For the text-containing cell, return its midpoint in [x, y] coordinate format. 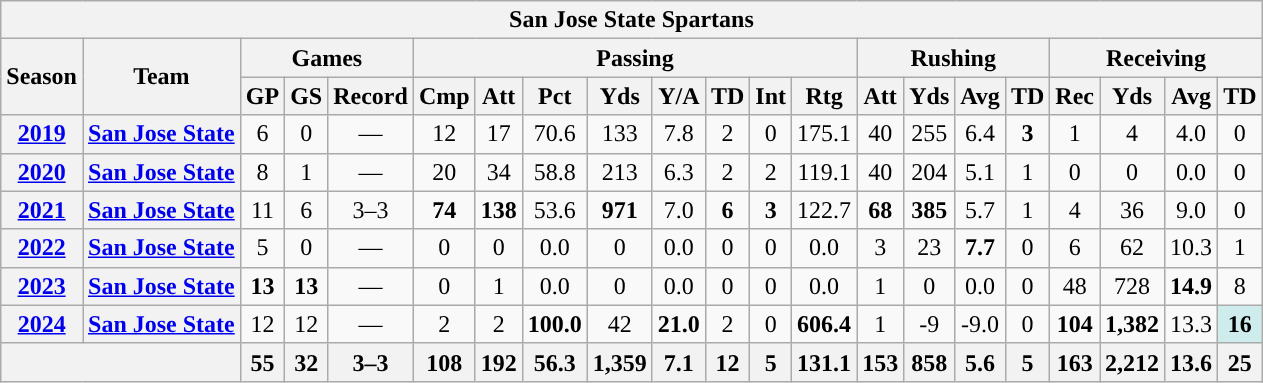
138 [498, 210]
122.7 [824, 210]
Record [371, 96]
5.6 [980, 362]
1,382 [1132, 324]
385 [930, 210]
GP [262, 96]
163 [1075, 362]
32 [306, 362]
68 [880, 210]
16 [1240, 324]
2023 [42, 286]
2022 [42, 248]
6.3 [678, 172]
131.1 [824, 362]
13.6 [1192, 362]
Games [326, 58]
108 [444, 362]
192 [498, 362]
53.6 [554, 210]
5.7 [980, 210]
11 [262, 210]
GS [306, 96]
119.1 [824, 172]
9.0 [1192, 210]
858 [930, 362]
36 [1132, 210]
2024 [42, 324]
56.3 [554, 362]
133 [620, 134]
55 [262, 362]
48 [1075, 286]
Rushing [954, 58]
153 [880, 362]
100.0 [554, 324]
Pct [554, 96]
20 [444, 172]
Int [771, 96]
Passing [634, 58]
34 [498, 172]
Receiving [1156, 58]
58.8 [554, 172]
San Jose State Spartans [632, 20]
7.1 [678, 362]
213 [620, 172]
-9.0 [980, 324]
Cmp [444, 96]
175.1 [824, 134]
Rtg [824, 96]
10.3 [1192, 248]
204 [930, 172]
Y/A [678, 96]
104 [1075, 324]
7.0 [678, 210]
7.7 [980, 248]
1,359 [620, 362]
17 [498, 134]
2021 [42, 210]
Team [161, 77]
255 [930, 134]
23 [930, 248]
7.8 [678, 134]
606.4 [824, 324]
74 [444, 210]
6.4 [980, 134]
728 [1132, 286]
42 [620, 324]
971 [620, 210]
25 [1240, 362]
5.1 [980, 172]
Season [42, 77]
2,212 [1132, 362]
70.6 [554, 134]
Rec [1075, 96]
2020 [42, 172]
4.0 [1192, 134]
13.3 [1192, 324]
21.0 [678, 324]
-9 [930, 324]
14.9 [1192, 286]
2019 [42, 134]
62 [1132, 248]
